For the text-containing cell, return its midpoint in [X, Y] coordinate format. 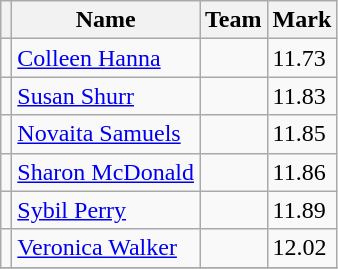
Veronica Walker [106, 248]
Sybil Perry [106, 210]
Susan Shurr [106, 96]
Team [234, 20]
Novaita Samuels [106, 134]
11.85 [302, 134]
Name [106, 20]
11.73 [302, 58]
11.89 [302, 210]
11.86 [302, 172]
12.02 [302, 248]
Sharon McDonald [106, 172]
Colleen Hanna [106, 58]
11.83 [302, 96]
Mark [302, 20]
